Find where the given text appears and provide that cell's center as [X, Y] coordinate. 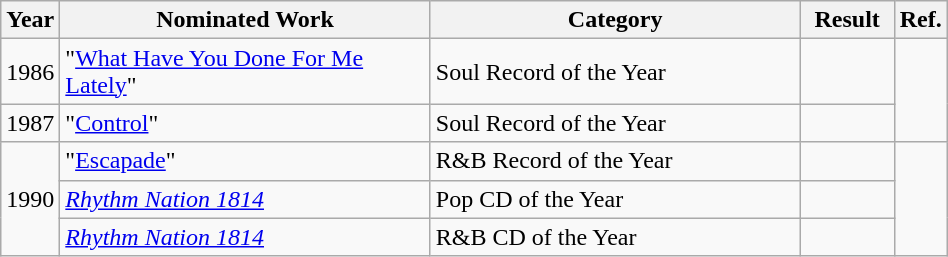
1986 [30, 72]
1990 [30, 199]
Nominated Work [245, 20]
"Escapade" [245, 161]
Pop CD of the Year [615, 199]
Year [30, 20]
"Control" [245, 123]
"What Have You Done For Me Lately" [245, 72]
1987 [30, 123]
R&B Record of the Year [615, 161]
Ref. [920, 20]
Category [615, 20]
R&B CD of the Year [615, 237]
Result [847, 20]
